Return the [x, y] coordinate for the center point of the cell that contains the specified text.  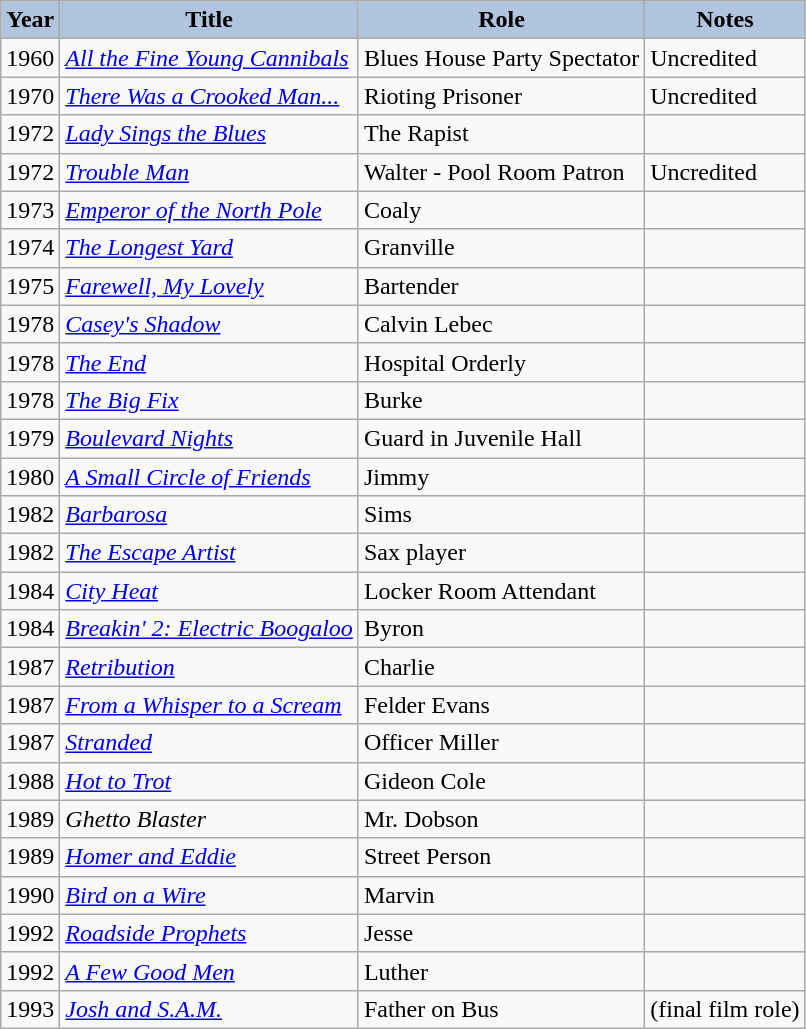
1960 [30, 58]
Guard in Juvenile Hall [501, 438]
1980 [30, 477]
Retribution [210, 667]
Bartender [501, 286]
Street Person [501, 857]
Rioting Prisoner [501, 96]
Title [210, 20]
Roadside Prophets [210, 933]
Homer and Eddie [210, 857]
Ghetto Blaster [210, 819]
Marvin [501, 895]
City Heat [210, 591]
Breakin' 2: Electric Boogaloo [210, 629]
Jimmy [501, 477]
Boulevard Nights [210, 438]
Granville [501, 248]
A Few Good Men [210, 971]
A Small Circle of Friends [210, 477]
1975 [30, 286]
From a Whisper to a Scream [210, 705]
Jesse [501, 933]
Barbarosa [210, 515]
Sims [501, 515]
1979 [30, 438]
Coaly [501, 210]
1993 [30, 1009]
Calvin Lebec [501, 324]
Bird on a Wire [210, 895]
Luther [501, 971]
1990 [30, 895]
Hot to Trot [210, 781]
Blues House Party Spectator [501, 58]
Felder Evans [501, 705]
There Was a Crooked Man... [210, 96]
Officer Miller [501, 743]
Emperor of the North Pole [210, 210]
Walter - Pool Room Patron [501, 172]
(final film role) [725, 1009]
1974 [30, 248]
Byron [501, 629]
Notes [725, 20]
Gideon Cole [501, 781]
Farewell, My Lovely [210, 286]
The Rapist [501, 134]
1973 [30, 210]
Casey's Shadow [210, 324]
All the Fine Young Cannibals [210, 58]
Josh and S.A.M. [210, 1009]
Stranded [210, 743]
1988 [30, 781]
Locker Room Attendant [501, 591]
Hospital Orderly [501, 362]
Mr. Dobson [501, 819]
Charlie [501, 667]
Father on Bus [501, 1009]
Role [501, 20]
1970 [30, 96]
Lady Sings the Blues [210, 134]
Sax player [501, 553]
The Big Fix [210, 400]
Trouble Man [210, 172]
Burke [501, 400]
The Longest Yard [210, 248]
Year [30, 20]
The Escape Artist [210, 553]
The End [210, 362]
